For the text-containing cell, return its midpoint in (X, Y) coordinate format. 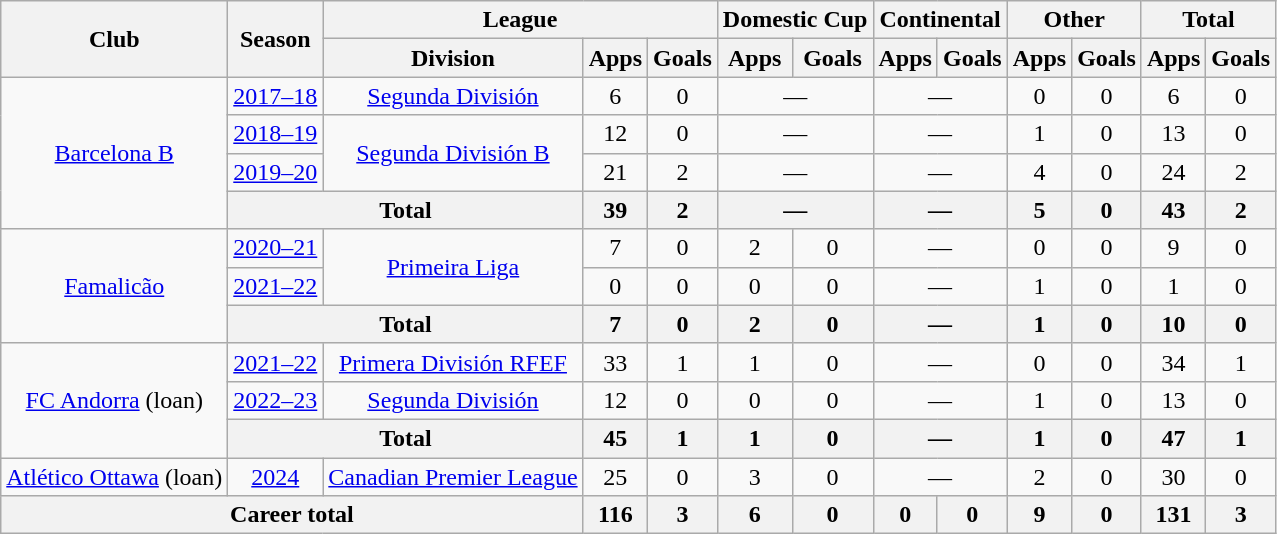
39 (615, 210)
25 (615, 477)
Primera División RFEF (453, 362)
Primeira Liga (453, 267)
League (520, 20)
5 (1039, 210)
4 (1039, 172)
131 (1173, 515)
Continental (940, 20)
116 (615, 515)
Barcelona B (114, 153)
Atlético Ottawa (loan) (114, 477)
2024 (276, 477)
45 (615, 438)
FC Andorra (loan) (114, 400)
Season (276, 39)
24 (1173, 172)
34 (1173, 362)
Segunda División B (453, 153)
Career total (292, 515)
Other (1074, 20)
Division (453, 58)
Club (114, 39)
Famalicão (114, 286)
2020–21 (276, 248)
33 (615, 362)
30 (1173, 477)
21 (615, 172)
2019–20 (276, 172)
Canadian Premier League (453, 477)
2018–19 (276, 134)
Domestic Cup (795, 20)
43 (1173, 210)
10 (1173, 324)
2017–18 (276, 96)
47 (1173, 438)
2022–23 (276, 400)
